Identify which cell holds the provided text, then report its (x, y) central coordinate. 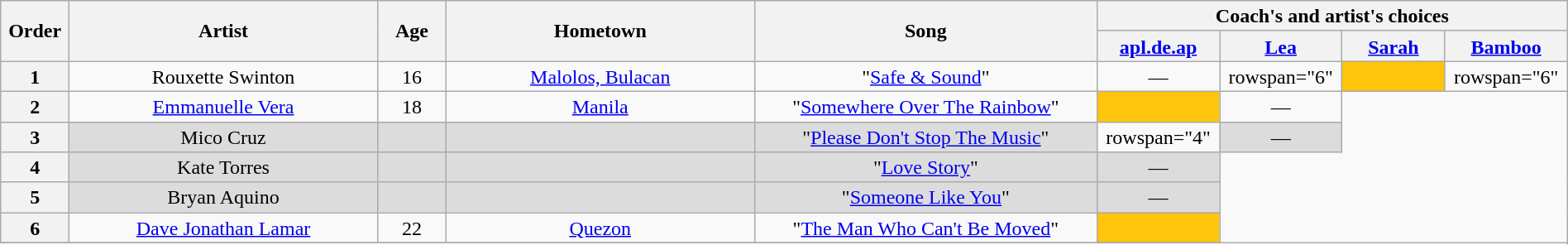
Hometown (600, 31)
22 (412, 228)
18 (412, 106)
Coach's and artist's choices (1331, 17)
Mico Cruz (223, 137)
Bamboo (1506, 46)
Quezon (600, 228)
Song (925, 31)
Malolos, Bulacan (600, 76)
Bryan Aquino (223, 197)
Lea (1281, 46)
3 (35, 137)
"Please Don't Stop The Music" (925, 137)
2 (35, 106)
"Somewhere Over The Rainbow" (925, 106)
"The Man Who Can't Be Moved" (925, 228)
Manila (600, 106)
apl.de.ap (1158, 46)
"Love Story" (925, 167)
"Someone Like You" (925, 197)
Artist (223, 31)
Rouxette Swinton (223, 76)
Emmanuelle Vera (223, 106)
Order (35, 31)
6 (35, 228)
"Safe & Sound" (925, 76)
Dave Jonathan Lamar (223, 228)
16 (412, 76)
4 (35, 167)
1 (35, 76)
Sarah (1394, 46)
rowspan="4" (1158, 137)
Age (412, 31)
Kate Torres (223, 167)
5 (35, 197)
